Search for the cell housing the specified text and yield its (x, y) center coordinate. 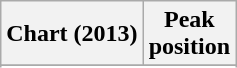
Chart (2013) (72, 34)
Peakposition (189, 34)
